Extract the [x, y] coordinate from the center of the cell holding the provided text.  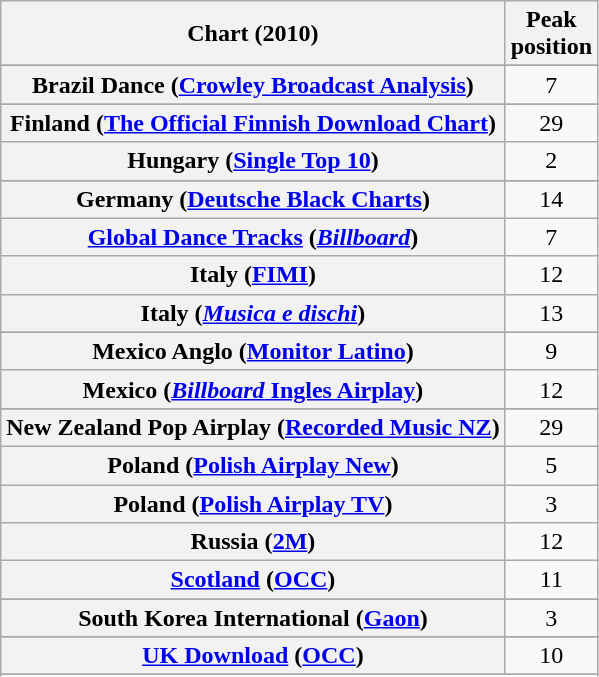
Italy (FIMI) [253, 275]
Russia (2M) [253, 542]
UK Download (OCC) [253, 656]
10 [551, 656]
9 [551, 351]
New Zealand Pop Airplay (Recorded Music NZ) [253, 427]
11 [551, 580]
Mexico Anglo (Monitor Latino) [253, 351]
Brazil Dance (Crowley Broadcast Analysis) [253, 85]
Italy (Musica e dischi) [253, 313]
Mexico (Billboard Ingles Airplay) [253, 389]
Hungary (Single Top 10) [253, 161]
Scotland (OCC) [253, 580]
South Korea International (Gaon) [253, 618]
Poland (Polish Airplay TV) [253, 503]
Peakposition [551, 34]
Poland (Polish Airplay New) [253, 465]
Global Dance Tracks (Billboard) [253, 237]
5 [551, 465]
Finland (The Official Finnish Download Chart) [253, 123]
Germany (Deutsche Black Charts) [253, 199]
13 [551, 313]
14 [551, 199]
Chart (2010) [253, 34]
2 [551, 161]
